Detect which cell encompasses the target text, then output its [X, Y] center coordinate. 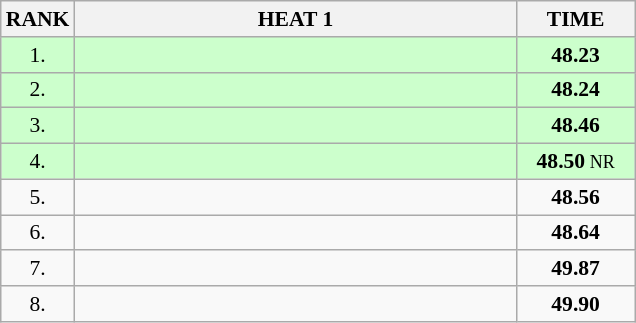
48.46 [576, 126]
48.56 [576, 197]
6. [38, 233]
1. [38, 55]
48.23 [576, 55]
49.90 [576, 304]
48.64 [576, 233]
HEAT 1 [295, 19]
7. [38, 269]
8. [38, 304]
5. [38, 197]
TIME [576, 19]
4. [38, 162]
48.24 [576, 90]
RANK [38, 19]
3. [38, 126]
48.50 NR [576, 162]
49.87 [576, 269]
2. [38, 90]
